Output the [X, Y] coordinate of the center of the cell containing the given text.  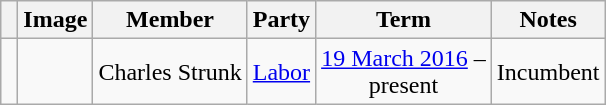
Incumbent [548, 72]
Term [404, 20]
19 March 2016 – present [404, 72]
Notes [548, 20]
Image [56, 20]
Labor [281, 72]
Member [170, 20]
Party [281, 20]
Charles Strunk [170, 72]
